Extract the [X, Y] coordinate from the center of the cell holding the provided text.  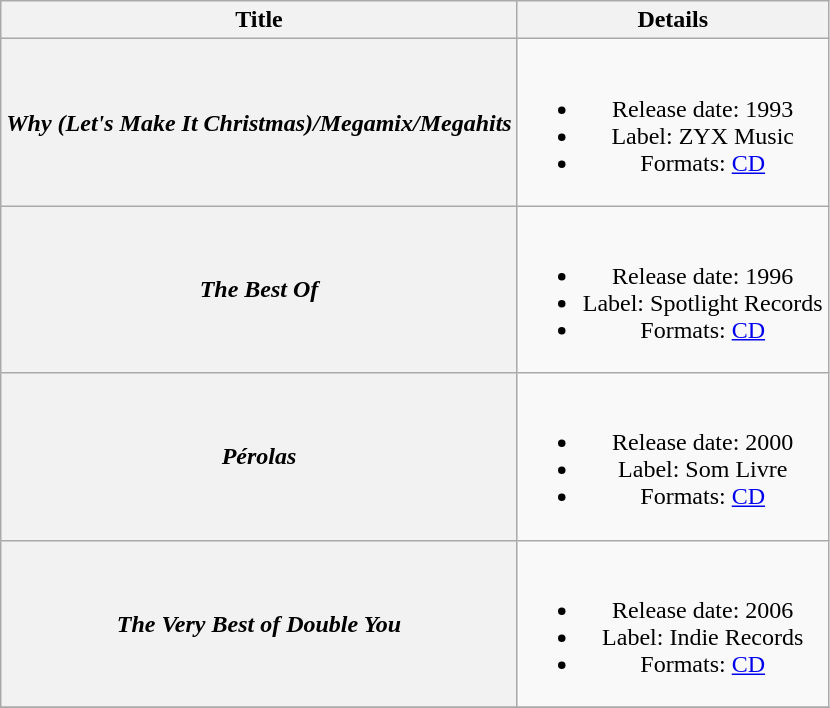
Details [672, 20]
Why (Let's Make It Christmas)/Megamix/Megahits [259, 122]
Release date: 2000Label: Som LivreFormats: CD [672, 456]
The Very Best of Double You [259, 624]
Title [259, 20]
Release date: 1996Label: Spotlight RecordsFormats: CD [672, 290]
Pérolas [259, 456]
Release date: 2006Label: Indie RecordsFormats: CD [672, 624]
Release date: 1993Label: ZYX MusicFormats: CD [672, 122]
The Best Of [259, 290]
